Return the (x, y) coordinate for the center point of the cell that contains the specified text.  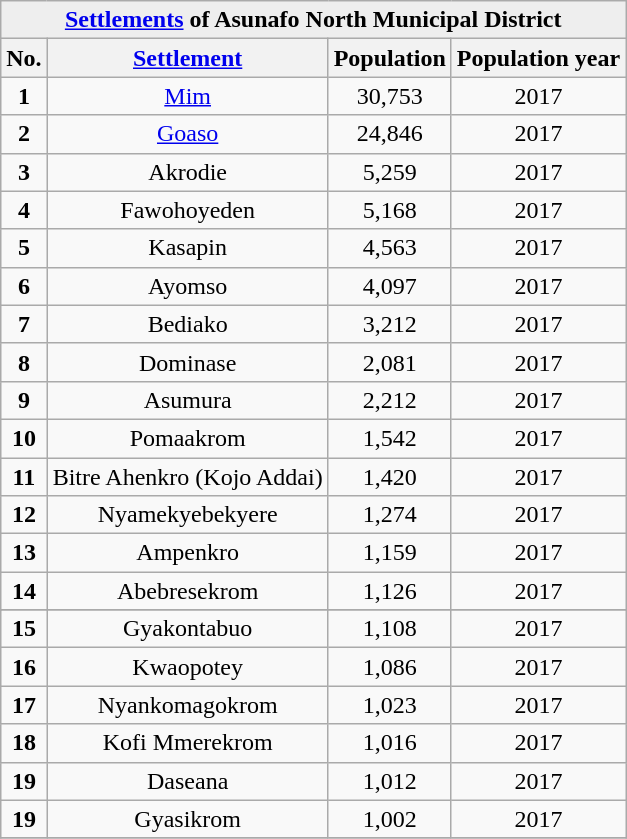
1,002 (390, 819)
Dominase (188, 362)
13 (24, 553)
1,086 (390, 667)
3,212 (390, 324)
16 (24, 667)
2 (24, 134)
1,126 (390, 591)
Pomaakrom (188, 438)
Bediako (188, 324)
12 (24, 515)
4,097 (390, 286)
6 (24, 286)
Kwaopotey (188, 667)
15 (24, 629)
9 (24, 400)
1,274 (390, 515)
2,212 (390, 400)
4,563 (390, 248)
1,016 (390, 743)
Kofi Mmerekrom (188, 743)
Fawohoyeden (188, 210)
10 (24, 438)
Population year (538, 58)
1,420 (390, 477)
5 (24, 248)
1,542 (390, 438)
Kasapin (188, 248)
1,023 (390, 705)
Nyamekyebekyere (188, 515)
18 (24, 743)
Asumura (188, 400)
Gyakontabuo (188, 629)
No. (24, 58)
Gyasikrom (188, 819)
Nyankomagokrom (188, 705)
3 (24, 172)
17 (24, 705)
1,108 (390, 629)
1,012 (390, 781)
5,168 (390, 210)
Settlements of Asunafo North Municipal District (314, 20)
Population (390, 58)
8 (24, 362)
5,259 (390, 172)
4 (24, 210)
Ampenkro (188, 553)
Goaso (188, 134)
2,081 (390, 362)
30,753 (390, 96)
1 (24, 96)
Akrodie (188, 172)
11 (24, 477)
14 (24, 591)
Daseana (188, 781)
Settlement (188, 58)
Ayomso (188, 286)
1,159 (390, 553)
Abebresekrom (188, 591)
Mim (188, 96)
24,846 (390, 134)
7 (24, 324)
Bitre Ahenkro (Kojo Addai) (188, 477)
